Detect which cell encompasses the target text, then output its (X, Y) center coordinate. 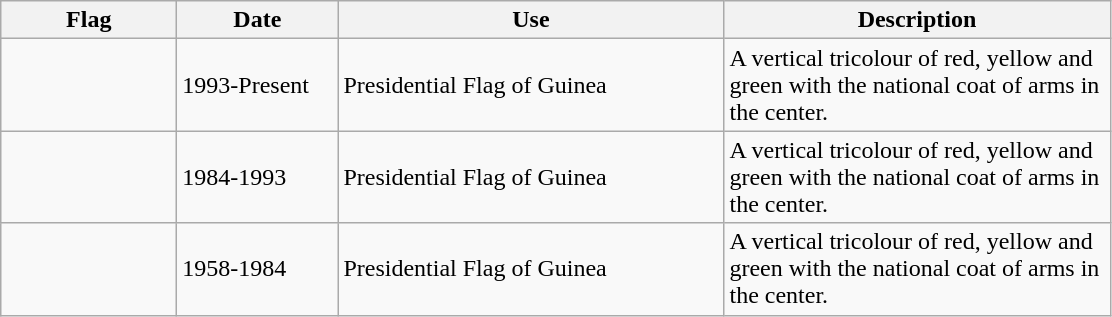
Date (258, 20)
1958-1984 (258, 269)
1984-1993 (258, 177)
Use (531, 20)
1993-Present (258, 85)
Flag (89, 20)
Description (917, 20)
